Determine the [x, y] coordinate at the center of the cell enclosing the given text.  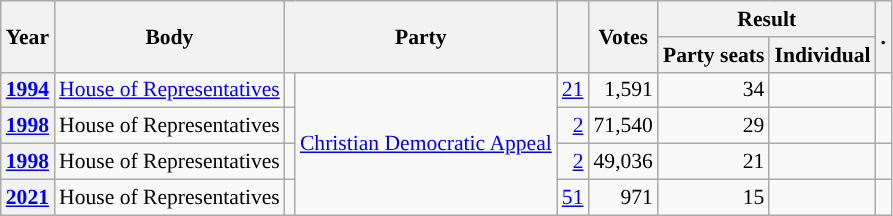
1,591 [622, 90]
2021 [28, 197]
Christian Democratic Appeal [426, 143]
Party seats [714, 55]
Individual [822, 55]
Result [767, 19]
Year [28, 36]
34 [714, 90]
Party [421, 36]
. [884, 36]
1994 [28, 90]
71,540 [622, 126]
29 [714, 126]
15 [714, 197]
Body [170, 36]
971 [622, 197]
Votes [622, 36]
49,036 [622, 162]
51 [573, 197]
